Find where the given text appears and provide that cell's center as (x, y) coordinate. 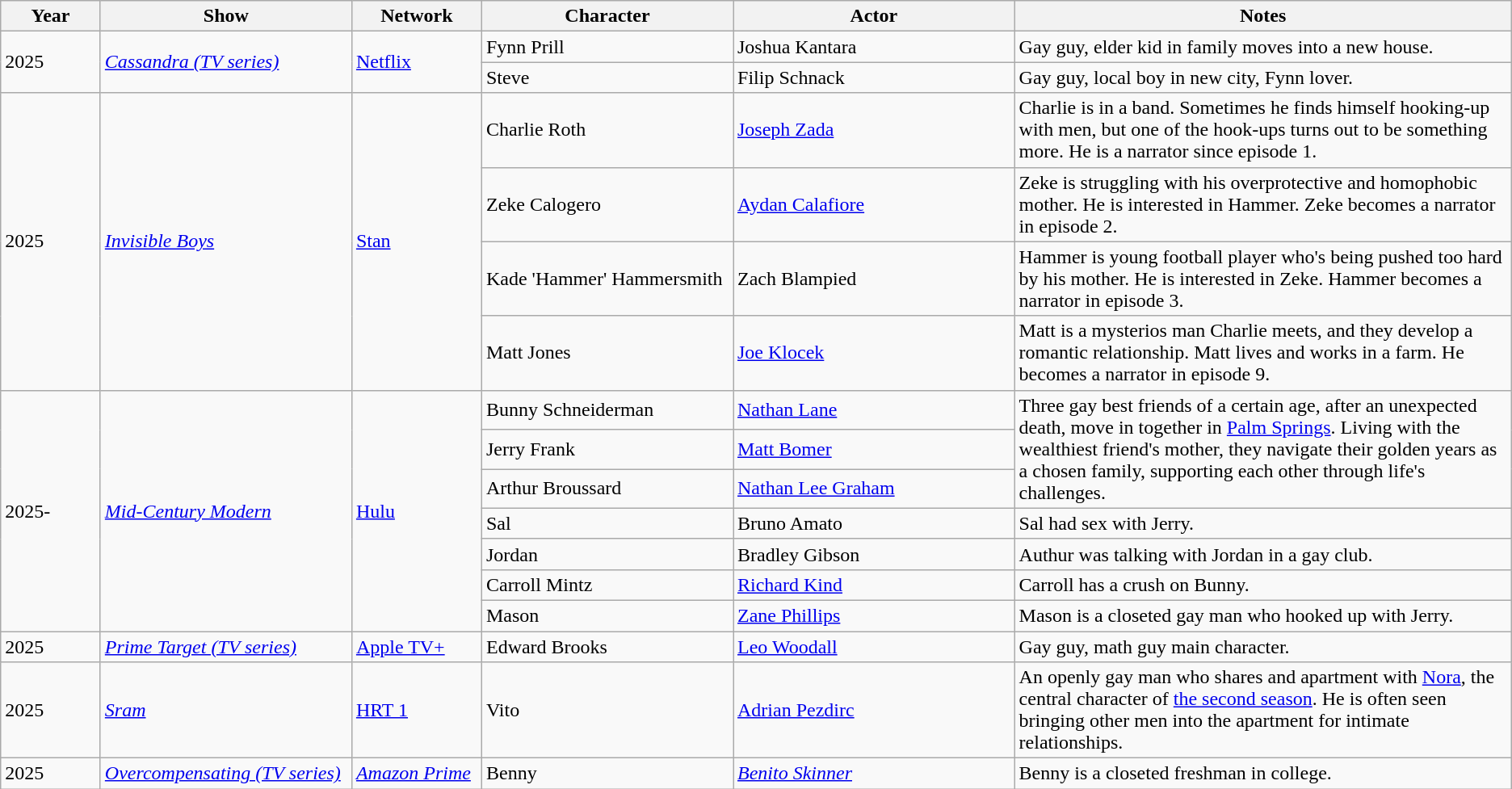
Kade 'Hammer' Hammersmith (607, 279)
Netflix (417, 62)
Actor (874, 16)
Stan (417, 241)
Aydan Calafiore (874, 204)
Edward Brooks (607, 647)
Zach Blampied (874, 279)
Authur was talking with Jordan in a gay club. (1263, 554)
Filip Schnack (874, 78)
Mason (607, 615)
Gay guy, local boy in new city, Fynn lover. (1263, 78)
Nathan Lane (874, 410)
Bradley Gibson (874, 554)
Overcompensating (TV series) (226, 774)
Fynn Prill (607, 47)
Bruno Amato (874, 523)
Gay guy, elder kid in family moves into a new house. (1263, 47)
Benny (607, 774)
Carroll has a crush on Bunny. (1263, 585)
Matt Bomer (874, 449)
Network (417, 16)
Zane Phillips (874, 615)
Carroll Mintz (607, 585)
Sram (226, 711)
Zeke is struggling with his overprotective and homophobic mother. He is interested in Hammer. Zeke becomes a narrator in episode 2. (1263, 204)
Steve (607, 78)
Year (51, 16)
HRT 1 (417, 711)
2025- (51, 510)
Cassandra (TV series) (226, 62)
Matt is a mysterios man Charlie meets, and they develop a romantic relationship. Matt lives and works in a farm. He becomes a narrator in episode 9. (1263, 353)
Notes (1263, 16)
Benny is a closeted freshman in college. (1263, 774)
Sal had sex with Jerry. (1263, 523)
Matt Jones (607, 353)
Show (226, 16)
Bunny Schneiderman (607, 410)
Adrian Pezdirc (874, 711)
Mason is a closeted gay man who hooked up with Jerry. (1263, 615)
Leo Woodall (874, 647)
Joe Klocek (874, 353)
Joshua Kantara (874, 47)
Arthur Broussard (607, 489)
Amazon Prime (417, 774)
Charlie Roth (607, 130)
Benito Skinner (874, 774)
Zeke Calogero (607, 204)
Gay guy, math guy main character. (1263, 647)
Richard Kind (874, 585)
Joseph Zada (874, 130)
Hammer is young football player who's being pushed too hard by his mother. He is interested in Zeke. Hammer becomes a narrator in episode 3. (1263, 279)
Nathan Lee Graham (874, 489)
Sal (607, 523)
Prime Target (TV series) (226, 647)
Mid-Century Modern (226, 510)
Vito (607, 711)
Jerry Frank (607, 449)
Hulu (417, 510)
Jordan (607, 554)
Character (607, 16)
Apple TV+ (417, 647)
Invisible Boys (226, 241)
